Pinpoint the cell where the given text exists, returning its [X, Y] midpoint coordinate. 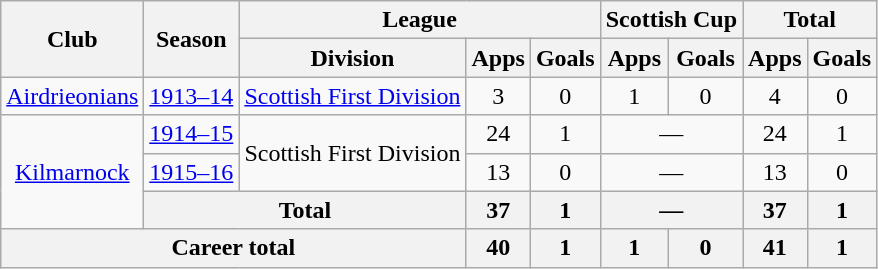
1915–16 [192, 172]
4 [775, 96]
League [420, 20]
Division [352, 58]
Season [192, 39]
1913–14 [192, 96]
41 [775, 248]
Career total [234, 248]
3 [498, 96]
Kilmarnock [72, 172]
Club [72, 39]
1914–15 [192, 134]
Airdrieonians [72, 96]
40 [498, 248]
Scottish Cup [671, 20]
